Find where the given text appears and provide that cell's center as (X, Y) coordinate. 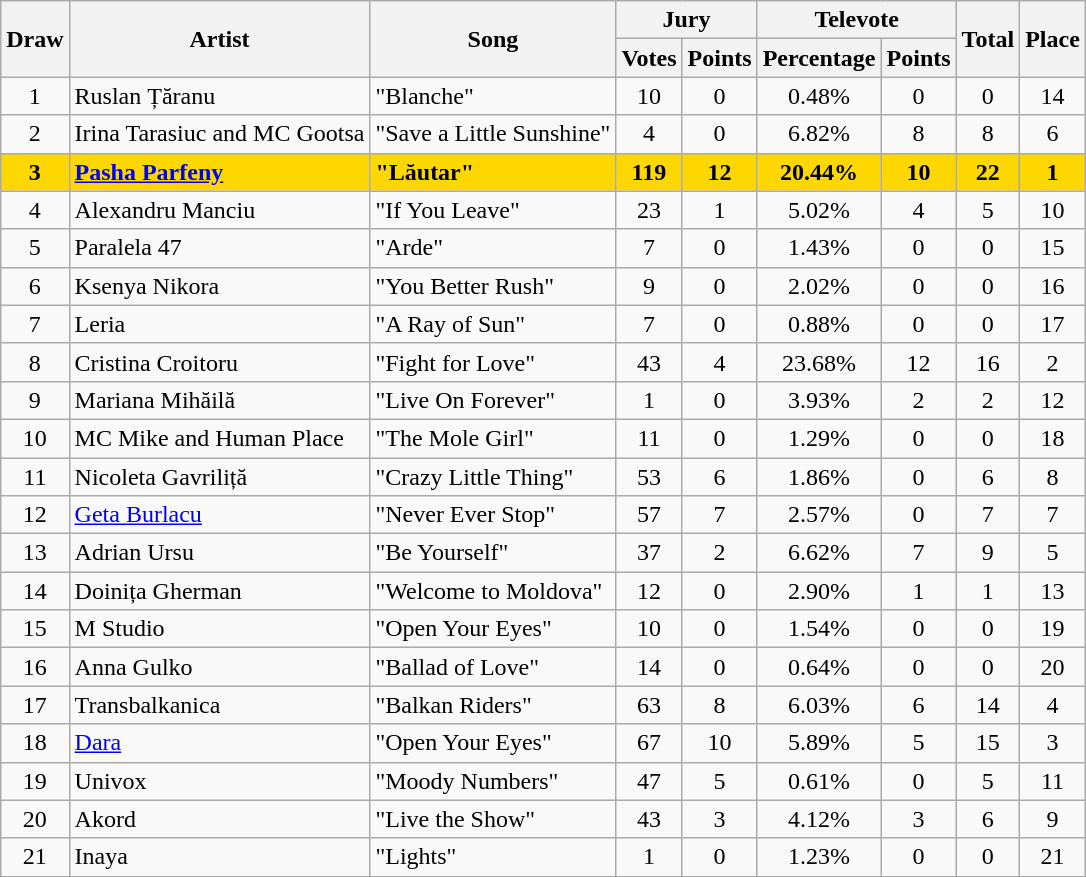
"Lights" (493, 857)
"Never Ever Stop" (493, 515)
23 (649, 210)
6.82% (819, 134)
53 (649, 477)
Nicoleta Gavriliță (220, 477)
0.61% (819, 781)
0.88% (819, 324)
6.03% (819, 705)
Televote (856, 20)
"Balkan Riders" (493, 705)
Artist (220, 39)
"Blanche" (493, 96)
2.90% (819, 591)
MC Mike and Human Place (220, 438)
57 (649, 515)
"Be Yourself" (493, 553)
20.44% (819, 172)
Transbalkanica (220, 705)
1.54% (819, 629)
Akord (220, 819)
Draw (35, 39)
Votes (649, 58)
5.02% (819, 210)
Irina Tarasiuc and MC Gootsa (220, 134)
Ksenya Nikora (220, 286)
"A Ray of Sun" (493, 324)
M Studio (220, 629)
"Ballad of Love" (493, 667)
2.57% (819, 515)
1.23% (819, 857)
"If You Leave" (493, 210)
Paralela 47 (220, 248)
"Crazy Little Thing" (493, 477)
Dara (220, 743)
"The Mole Girl" (493, 438)
Percentage (819, 58)
22 (988, 172)
5.89% (819, 743)
"Save a Little Sunshine" (493, 134)
67 (649, 743)
0.64% (819, 667)
"Moody Numbers" (493, 781)
Cristina Croitoru (220, 362)
"You Better Rush" (493, 286)
"Welcome to Moldova" (493, 591)
4.12% (819, 819)
"Live On Forever" (493, 400)
1.86% (819, 477)
6.62% (819, 553)
Song (493, 39)
Mariana Mihăilă (220, 400)
1.43% (819, 248)
23.68% (819, 362)
Inaya (220, 857)
47 (649, 781)
Alexandru Manciu (220, 210)
Geta Burlacu (220, 515)
0.48% (819, 96)
3.93% (819, 400)
63 (649, 705)
Place (1053, 39)
"Lăutar" (493, 172)
Ruslan Țăranu (220, 96)
Pasha Parfeny (220, 172)
Total (988, 39)
Jury (686, 20)
"Fight for Love" (493, 362)
2.02% (819, 286)
Anna Gulko (220, 667)
"Arde" (493, 248)
Doinița Gherman (220, 591)
Univox (220, 781)
Leria (220, 324)
37 (649, 553)
1.29% (819, 438)
Adrian Ursu (220, 553)
119 (649, 172)
"Live the Show" (493, 819)
